Scan for the cell matching the given text and deliver its (x, y) coordinate at center. 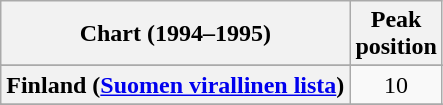
10 (396, 85)
Peakposition (396, 34)
Finland (Suomen virallinen lista) (176, 85)
Chart (1994–1995) (176, 34)
